For the text-containing cell, return its midpoint in (x, y) coordinate format. 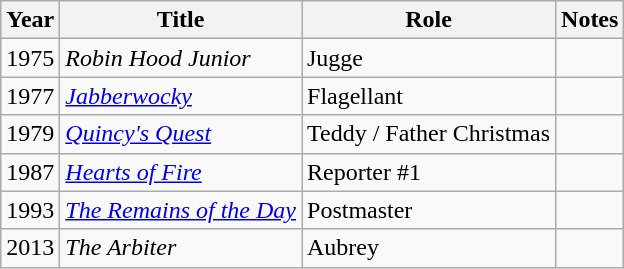
1979 (30, 134)
The Arbiter (181, 248)
Postmaster (429, 210)
Quincy's Quest (181, 134)
1977 (30, 96)
Title (181, 20)
Role (429, 20)
1975 (30, 58)
2013 (30, 248)
1993 (30, 210)
Jabberwocky (181, 96)
The Remains of the Day (181, 210)
Jugge (429, 58)
1987 (30, 172)
Flagellant (429, 96)
Reporter #1 (429, 172)
Aubrey (429, 248)
Year (30, 20)
Teddy / Father Christmas (429, 134)
Hearts of Fire (181, 172)
Notes (590, 20)
Robin Hood Junior (181, 58)
